Find where the given text appears and provide that cell's center as [X, Y] coordinate. 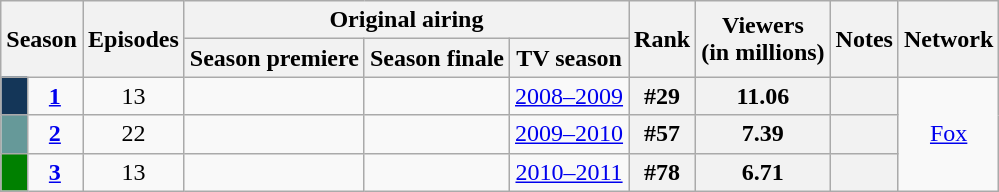
1 [54, 96]
Network [948, 39]
2008–2009 [570, 96]
Rank [662, 39]
Season [42, 39]
6.71 [763, 172]
#78 [662, 172]
7.39 [763, 134]
Fox [948, 134]
Notes [864, 39]
3 [54, 172]
2010–2011 [570, 172]
22 [133, 134]
Episodes [133, 39]
Original airing [406, 20]
Season premiere [274, 58]
Season finale [436, 58]
2009–2010 [570, 134]
11.06 [763, 96]
#57 [662, 134]
TV season [570, 58]
#29 [662, 96]
Viewers(in millions) [763, 39]
2 [54, 134]
